Return the (x, y) coordinate for the center point of the cell that contains the specified text.  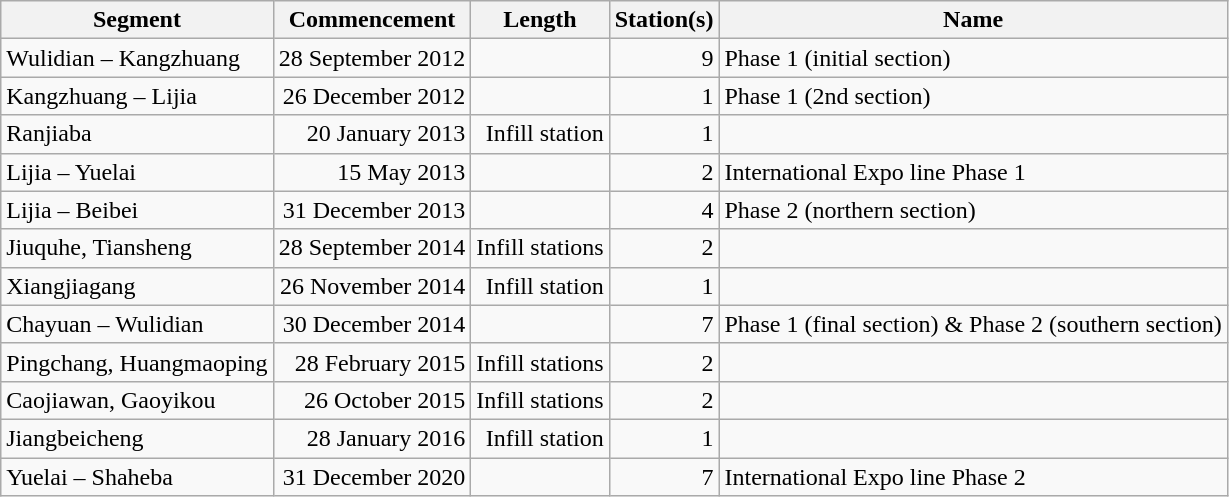
Yuelai – Shaheba (137, 477)
20 January 2013 (372, 134)
31 December 2013 (372, 210)
9 (664, 58)
Commencement (372, 20)
Lijia – Yuelai (137, 172)
Phase 1 (initial section) (973, 58)
26 December 2012 (372, 96)
Phase 1 (2nd section) (973, 96)
Kangzhuang – Lijia (137, 96)
Name (973, 20)
Chayuan – Wulidian (137, 324)
28 September 2014 (372, 248)
Station(s) (664, 20)
Wulidian – Kangzhuang (137, 58)
Ranjiaba (137, 134)
Lijia – Beibei (137, 210)
Phase 2 (northern section) (973, 210)
Pingchang, Huangmaoping (137, 362)
Phase 1 (final section) & Phase 2 (southern section) (973, 324)
International Expo line Phase 2 (973, 477)
28 January 2016 (372, 438)
26 October 2015 (372, 400)
Jiuquhe, Tiansheng (137, 248)
Caojiawan, Gaoyikou (137, 400)
4 (664, 210)
Segment (137, 20)
28 September 2012 (372, 58)
30 December 2014 (372, 324)
31 December 2020 (372, 477)
Xiangjiagang (137, 286)
International Expo line Phase 1 (973, 172)
28 February 2015 (372, 362)
Jiangbeicheng (137, 438)
Length (540, 20)
26 November 2014 (372, 286)
15 May 2013 (372, 172)
